Return the [X, Y] coordinate for the center point of the cell that contains the specified text.  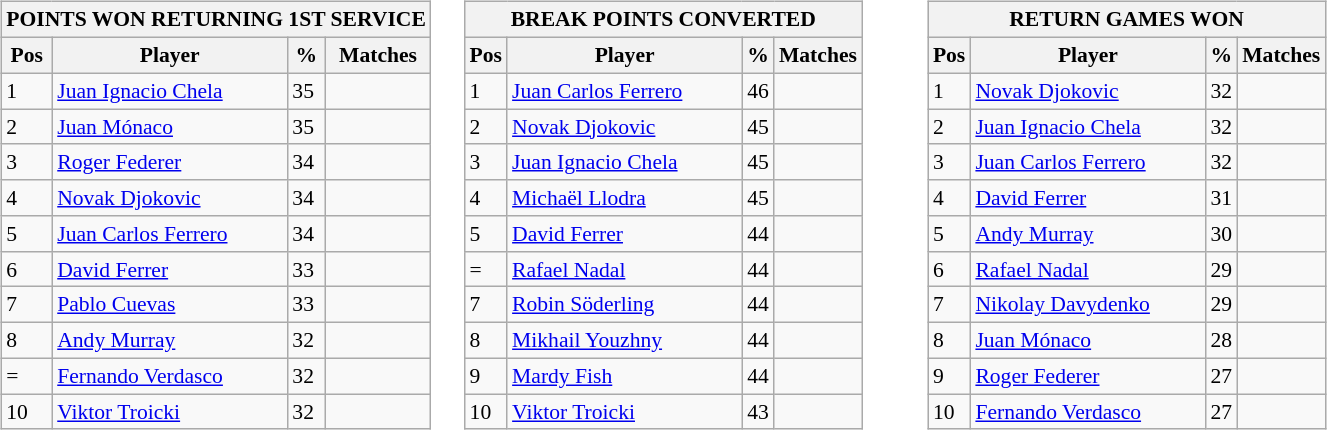
BREAK POINTS CONVERTED [664, 20]
46 [758, 91]
Pablo Cuevas [170, 305]
30 [1221, 234]
Robin Söderling [624, 305]
RETURN GAMES WON [1126, 20]
28 [1221, 340]
31 [1221, 198]
Nikolay Davydenko [1088, 305]
Michaël Llodra [624, 198]
POINTS WON RETURNING 1ST SERVICE [216, 20]
Mikhail Youzhny [624, 340]
43 [758, 412]
Mardy Fish [624, 376]
